Locate the cell with the specified text and output its [x, y] center coordinate. 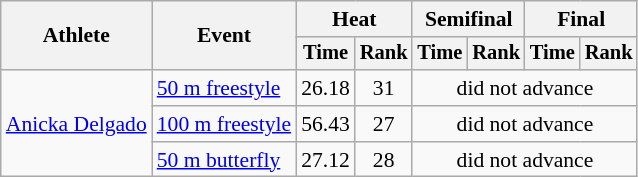
26.18 [326, 88]
31 [384, 88]
Athlete [76, 36]
Event [224, 36]
56.43 [326, 124]
Anicka Delgado [76, 124]
Heat [354, 19]
27 [384, 124]
50 m freestyle [224, 88]
Final [581, 19]
100 m freestyle [224, 124]
Semifinal [468, 19]
